Provide the (x, y) coordinate of the cell's center where the given text is located.  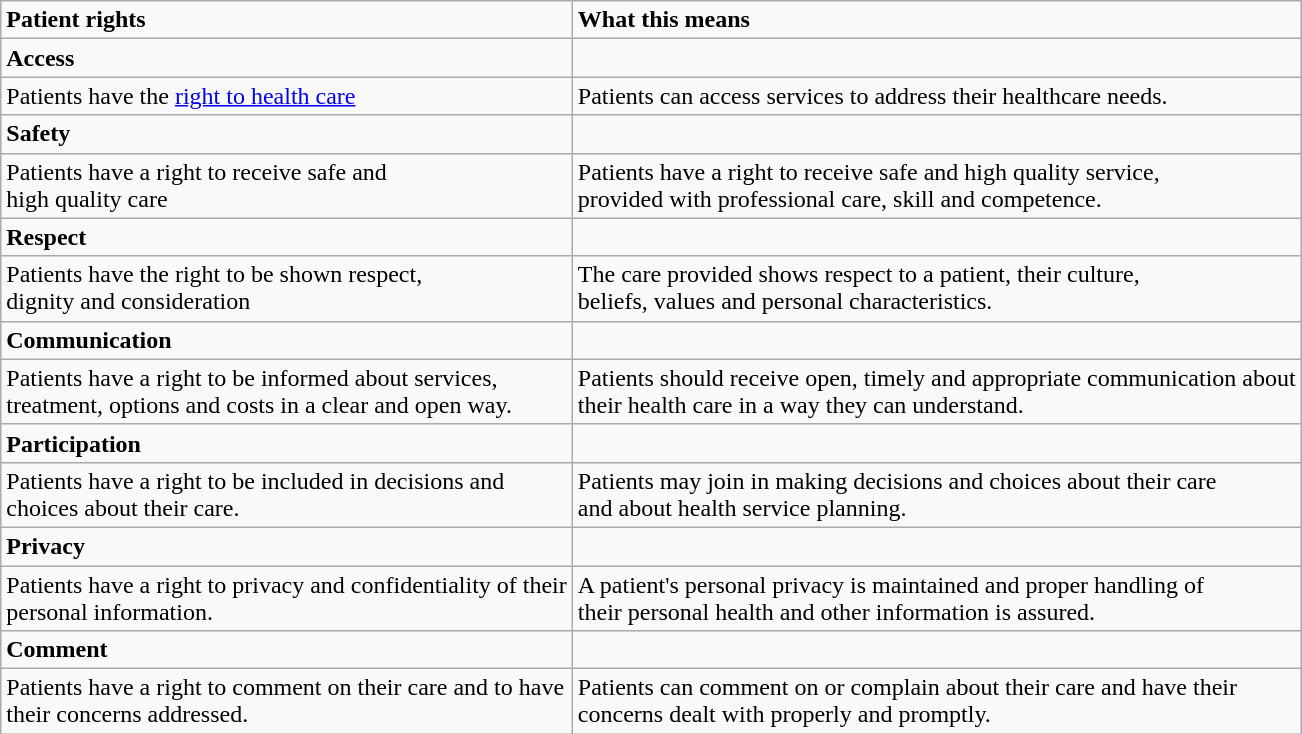
Patients have a right to be informed about services,treatment, options and costs in a clear and open way. (287, 392)
Communication (287, 340)
Patients have a right to comment on their care and to havetheir concerns addressed. (287, 702)
Patients have a right to be included in decisions andchoices about their care. (287, 494)
Patients have the right to health care (287, 96)
Patients can access services to address their healthcare needs. (936, 96)
Privacy (287, 546)
Patients can comment on or complain about their care and have theirconcerns dealt with properly and promptly. (936, 702)
Patients have the right to be shown respect,dignity and consideration (287, 288)
Participation (287, 443)
Patients may join in making decisions and choices about their careand about health service planning. (936, 494)
Patients should receive open, timely and appropriate communication abouttheir health care in a way they can understand. (936, 392)
What this means (936, 20)
Safety (287, 134)
Patients have a right to receive safe and high quality service,provided with professional care, skill and competence. (936, 186)
Access (287, 58)
Patients have a right to receive safe andhigh quality care (287, 186)
Patients have a right to privacy and confidentiality of theirpersonal information. (287, 598)
A patient's personal privacy is maintained and proper handling oftheir personal health and other information is assured. (936, 598)
The care provided shows respect to a patient, their culture,beliefs, values and personal characteristics. (936, 288)
Respect (287, 237)
Patient rights (287, 20)
Comment (287, 650)
